From the cell containing the given text, extract its center point as (X, Y) coordinate. 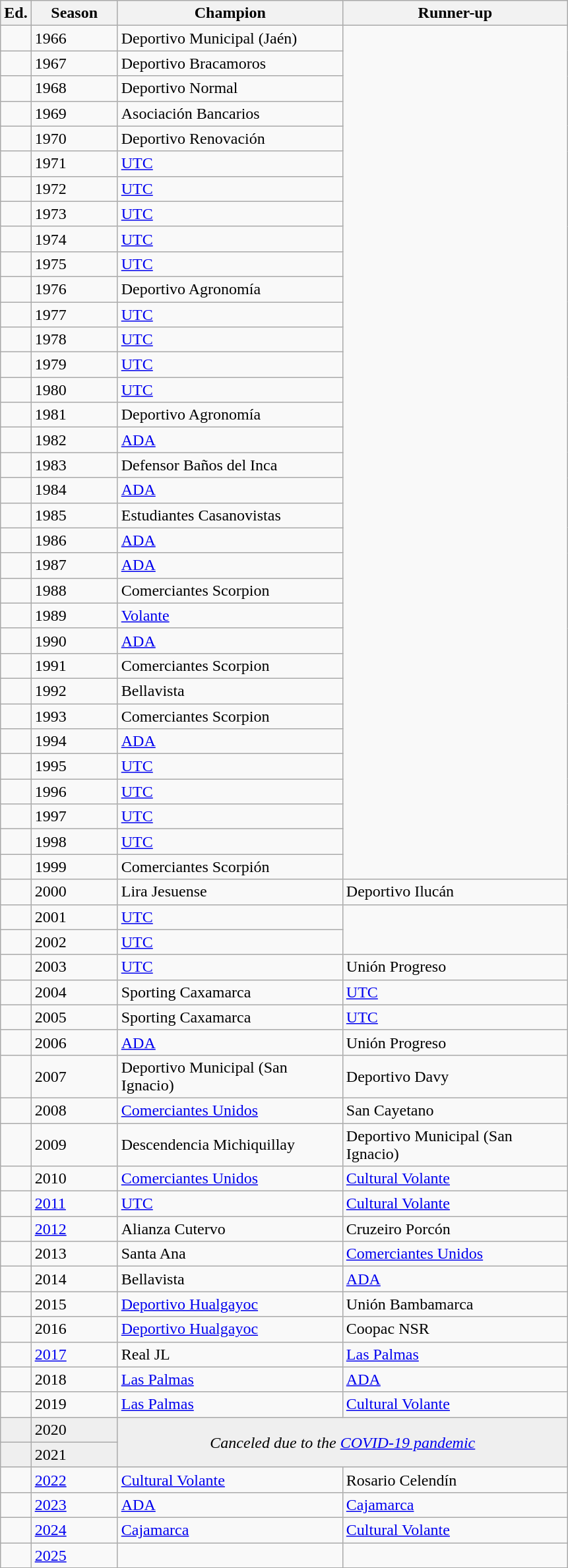
2002 (74, 942)
1998 (74, 842)
Lira Jesuense (230, 892)
1990 (74, 641)
Deportivo Ilucán (455, 892)
1970 (74, 139)
1976 (74, 289)
Unión Bambamarca (455, 1304)
Deportivo Bracamoros (230, 63)
2011 (74, 1204)
1972 (74, 189)
2007 (74, 1077)
2025 (74, 1555)
2018 (74, 1379)
1999 (74, 867)
2021 (74, 1455)
1966 (74, 38)
2005 (74, 1017)
Deportivo Renovación (230, 139)
1988 (74, 590)
1974 (74, 239)
Coopac NSR (455, 1329)
2006 (74, 1042)
1989 (74, 615)
2015 (74, 1304)
2009 (74, 1144)
Deportivo Municipal (Jaén) (230, 38)
Runner-up (455, 13)
2012 (74, 1229)
Alianza Cutervo (230, 1229)
1975 (74, 264)
1985 (74, 515)
2020 (74, 1429)
1977 (74, 315)
1969 (74, 113)
1979 (74, 365)
2013 (74, 1254)
1982 (74, 440)
1973 (74, 214)
1981 (74, 415)
Season (74, 13)
Comerciantes Scorpión (230, 867)
Champion (230, 13)
2016 (74, 1329)
Volante (230, 615)
Estudiantes Casanovistas (230, 515)
1992 (74, 691)
1983 (74, 465)
Santa Ana (230, 1254)
1997 (74, 817)
2014 (74, 1279)
2022 (74, 1480)
1987 (74, 565)
1978 (74, 340)
1991 (74, 666)
2000 (74, 892)
2001 (74, 917)
2019 (74, 1404)
1994 (74, 741)
1986 (74, 540)
1993 (74, 716)
2024 (74, 1530)
San Cayetano (455, 1110)
1967 (74, 63)
2017 (74, 1354)
Rosario Celendín (455, 1480)
1984 (74, 490)
Descendencia Michiquillay (230, 1144)
1980 (74, 390)
Defensor Baños del Inca (230, 465)
Deportivo Davy (455, 1077)
Canceled due to the COVID-19 pandemic (342, 1442)
Real JL (230, 1354)
Asociación Bancarios (230, 113)
2010 (74, 1179)
2004 (74, 992)
1995 (74, 767)
Ed. (16, 13)
2003 (74, 967)
1968 (74, 88)
1971 (74, 164)
2008 (74, 1110)
2023 (74, 1505)
Cruzeiro Porcón (455, 1229)
1996 (74, 792)
Deportivo Normal (230, 88)
